Locate the cell with the specified text and output its (X, Y) center coordinate. 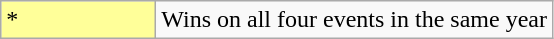
* (78, 20)
Wins on all four events in the same year (354, 20)
